From the cell containing the given text, extract its center point as (X, Y) coordinate. 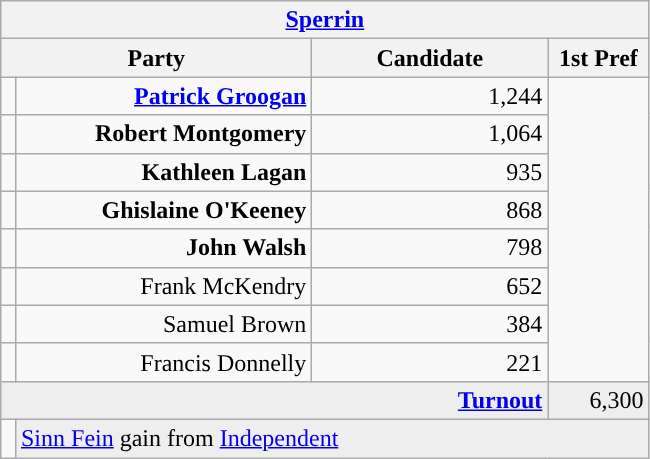
1st Pref (598, 58)
1,244 (430, 96)
384 (430, 324)
6,300 (598, 400)
Kathleen Lagan (163, 172)
Turnout (274, 400)
221 (430, 362)
Robert Montgomery (163, 134)
652 (430, 286)
Sperrin (325, 20)
Francis Donnelly (163, 362)
Party (156, 58)
Frank McKendry (163, 286)
Samuel Brown (163, 324)
Patrick Groogan (163, 96)
935 (430, 172)
Candidate (430, 58)
1,064 (430, 134)
Sinn Fein gain from Independent (332, 438)
Ghislaine O'Keeney (163, 210)
John Walsh (163, 248)
868 (430, 210)
798 (430, 248)
